Return [X, Y] of the center of cell containing provided text 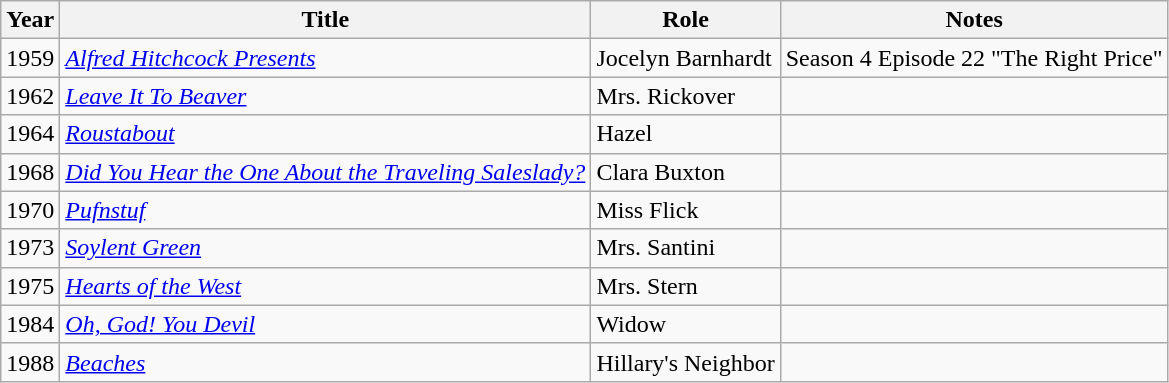
1973 [30, 248]
Widow [686, 324]
Did You Hear the One About the Traveling Saleslady? [326, 172]
1988 [30, 362]
1975 [30, 286]
Roustabout [326, 134]
1964 [30, 134]
Season 4 Episode 22 "The Right Price" [974, 58]
Title [326, 20]
1970 [30, 210]
Hearts of the West [326, 286]
Alfred Hitchcock Presents [326, 58]
1968 [30, 172]
1959 [30, 58]
Year [30, 20]
Jocelyn Barnhardt [686, 58]
Leave It To Beaver [326, 96]
Soylent Green [326, 248]
Beaches [326, 362]
Mrs. Rickover [686, 96]
Mrs. Stern [686, 286]
1984 [30, 324]
Mrs. Santini [686, 248]
Role [686, 20]
1962 [30, 96]
Clara Buxton [686, 172]
Pufnstuf [326, 210]
Notes [974, 20]
Miss Flick [686, 210]
Hillary's Neighbor [686, 362]
Hazel [686, 134]
Oh, God! You Devil [326, 324]
